Determine the [X, Y] coordinate at the center of the cell enclosing the given text.  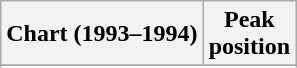
Chart (1993–1994) [102, 34]
Peakposition [249, 34]
